Return the (X, Y) coordinate for the center point of the cell that contains the specified text.  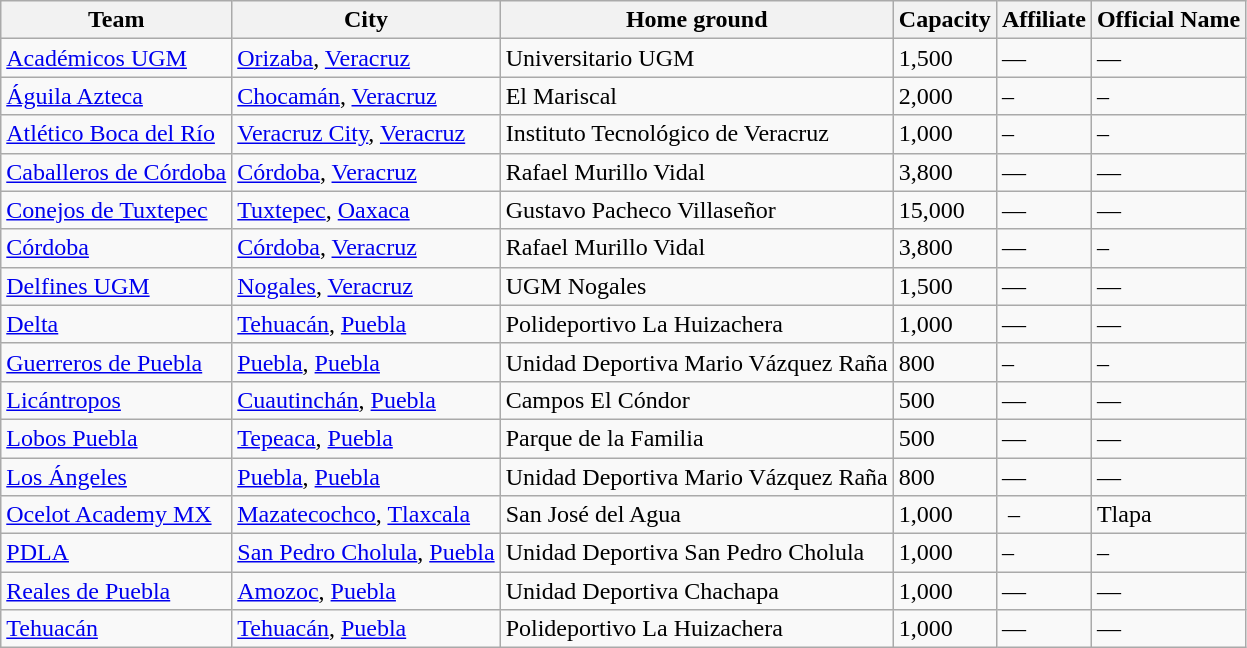
Official Name (1168, 20)
Águila Azteca (116, 96)
San Pedro Cholula, Puebla (366, 553)
2,000 (944, 96)
Amozoc, Puebla (366, 591)
Mazatecochco, Tlaxcala (366, 515)
Delta (116, 324)
Tehuacán (116, 629)
Instituto Tecnológico de Veracruz (696, 134)
15,000 (944, 210)
Córdoba (116, 248)
Atlético Boca del Río (116, 134)
Caballeros de Córdoba (116, 172)
Conejos de Tuxtepec (116, 210)
Team (116, 20)
Orizaba, Veracruz (366, 58)
Académicos UGM (116, 58)
PDLA (116, 553)
Reales de Puebla (116, 591)
Home ground (696, 20)
Unidad Deportiva San Pedro Cholula (696, 553)
Los Ángeles (116, 477)
Affiliate (1044, 20)
Lobos Puebla (116, 438)
El Mariscal (696, 96)
Universitario UGM (696, 58)
Licántropos (116, 400)
Capacity (944, 20)
Campos El Cóndor (696, 400)
City (366, 20)
Gustavo Pacheco Villaseñor (696, 210)
Unidad Deportiva Chachapa (696, 591)
UGM Nogales (696, 286)
Ocelot Academy MX (116, 515)
Guerreros de Puebla (116, 362)
Parque de la Familia (696, 438)
Veracruz City, Veracruz (366, 134)
Delfines UGM (116, 286)
Nogales, Veracruz (366, 286)
Tepeaca, Puebla (366, 438)
Tlapa (1168, 515)
Cuautinchán, Puebla (366, 400)
Chocamán, Veracruz (366, 96)
Tuxtepec, Oaxaca (366, 210)
San José del Agua (696, 515)
